Return [x, y] of the center of cell containing provided text 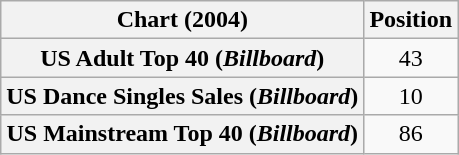
US Mainstream Top 40 (Billboard) [182, 134]
86 [411, 134]
US Adult Top 40 (Billboard) [182, 58]
Position [411, 20]
43 [411, 58]
US Dance Singles Sales (Billboard) [182, 96]
10 [411, 96]
Chart (2004) [182, 20]
